Extract the (x, y) coordinate from the center of the cell holding the provided text.  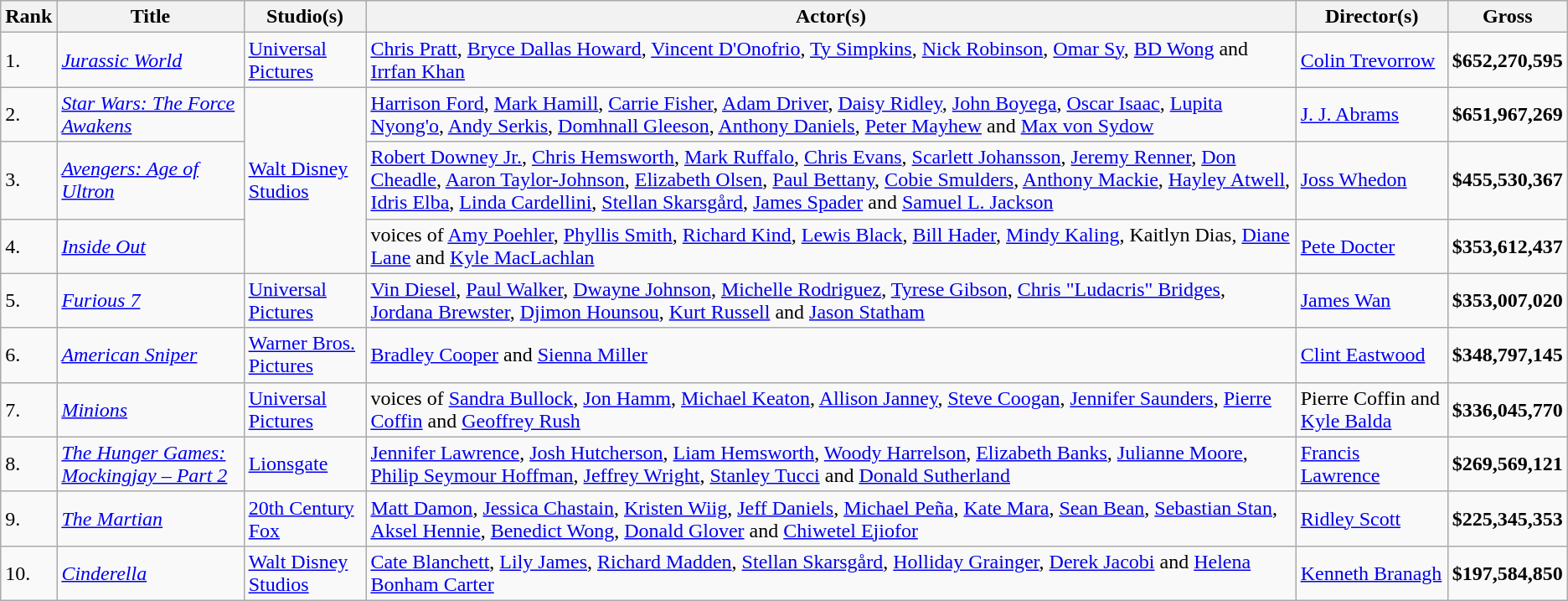
$353,612,437 (1508, 246)
Minions (151, 409)
Lionsgate (305, 464)
$652,270,595 (1508, 60)
American Sniper (151, 355)
Rank (28, 17)
Cate Blanchett, Lily James, Richard Madden, Stellan Skarsgård, Holliday Grainger, Derek Jacobi and Helena Bonham Carter (831, 573)
Francis Lawrence (1372, 464)
Ridley Scott (1372, 518)
20th Century Fox (305, 518)
Star Wars: The Force Awakens (151, 114)
Avengers: Age of Ultron (151, 180)
5. (28, 300)
10. (28, 573)
1. (28, 60)
$455,530,367 (1508, 180)
$651,967,269 (1508, 114)
Chris Pratt, Bryce Dallas Howard, Vincent D'Onofrio, Ty Simpkins, Nick Robinson, Omar Sy, BD Wong and Irrfan Khan (831, 60)
Title (151, 17)
3. (28, 180)
$269,569,121 (1508, 464)
$225,345,353 (1508, 518)
$348,797,145 (1508, 355)
Cinderella (151, 573)
Jurassic World (151, 60)
J. J. Abrams (1372, 114)
Joss Whedon (1372, 180)
Warner Bros. Pictures (305, 355)
The Martian (151, 518)
voices of Amy Poehler, Phyllis Smith, Richard Kind, Lewis Black, Bill Hader, Mindy Kaling, Kaitlyn Dias, Diane Lane and Kyle MacLachlan (831, 246)
$353,007,020 (1508, 300)
Kenneth Branagh (1372, 573)
Furious 7 (151, 300)
Colin Trevorrow (1372, 60)
James Wan (1372, 300)
2. (28, 114)
Gross (1508, 17)
9. (28, 518)
7. (28, 409)
Pete Docter (1372, 246)
$336,045,770 (1508, 409)
6. (28, 355)
Bradley Cooper and Sienna Miller (831, 355)
Studio(s) (305, 17)
Actor(s) (831, 17)
Director(s) (1372, 17)
voices of Sandra Bullock, Jon Hamm, Michael Keaton, Allison Janney, Steve Coogan, Jennifer Saunders, Pierre Coffin and Geoffrey Rush (831, 409)
The Hunger Games: Mockingjay – Part 2 (151, 464)
Clint Eastwood (1372, 355)
Inside Out (151, 246)
Pierre Coffin and Kyle Balda (1372, 409)
4. (28, 246)
$197,584,850 (1508, 573)
8. (28, 464)
